From the cell containing the given text, extract its center point as (X, Y) coordinate. 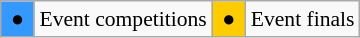
Event finals (303, 19)
Event competitions (122, 19)
